Return [X, Y] of the center of cell containing provided text 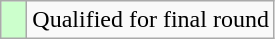
Qualified for final round [151, 20]
